Return [X, Y] of the center of cell containing provided text 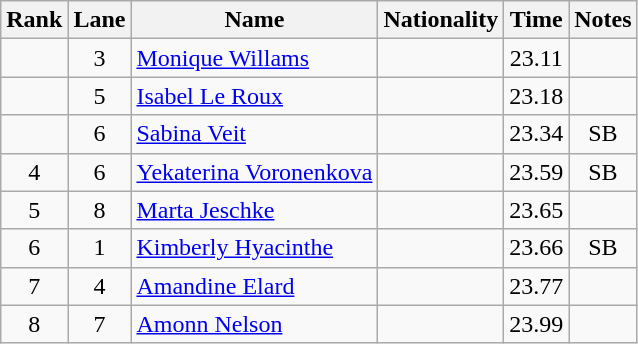
Time [536, 20]
23.11 [536, 58]
Marta Jeschke [254, 210]
Lane [100, 20]
Amonn Nelson [254, 324]
Nationality [441, 20]
23.18 [536, 96]
23.65 [536, 210]
Monique Willams [254, 58]
Name [254, 20]
Isabel Le Roux [254, 96]
Rank [34, 20]
Kimberly Hyacinthe [254, 248]
Amandine Elard [254, 286]
23.77 [536, 286]
23.34 [536, 134]
23.59 [536, 172]
Sabina Veit [254, 134]
23.99 [536, 324]
23.66 [536, 248]
1 [100, 248]
Notes [603, 20]
Yekaterina Voronenkova [254, 172]
3 [100, 58]
